Return [X, Y] of the center of cell containing provided text 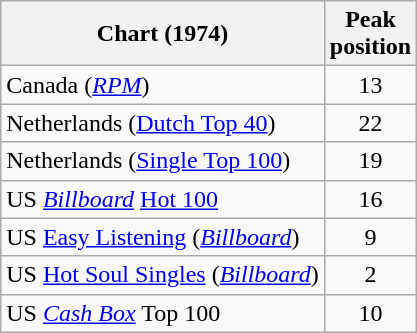
16 [370, 199]
US Hot Soul Singles (Billboard) [163, 275]
US Cash Box Top 100 [163, 313]
Chart (1974) [163, 34]
Canada (RPM) [163, 85]
13 [370, 85]
9 [370, 237]
Netherlands (Single Top 100) [163, 161]
US Easy Listening (Billboard) [163, 237]
10 [370, 313]
Netherlands (Dutch Top 40) [163, 123]
22 [370, 123]
Peakposition [370, 34]
2 [370, 275]
19 [370, 161]
US Billboard Hot 100 [163, 199]
